Return the [x, y] coordinate for the center point of the cell that contains the specified text.  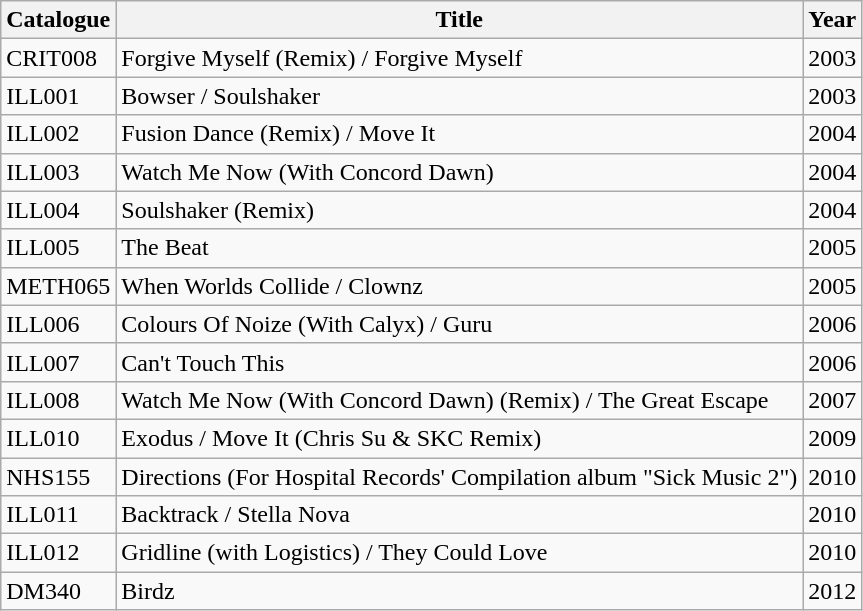
Exodus / Move It (Chris Su & SKC Remix) [460, 438]
When Worlds Collide / Clownz [460, 286]
Fusion Dance (Remix) / Move It [460, 134]
Watch Me Now (With Concord Dawn) (Remix) / The Great Escape [460, 400]
ILL010 [58, 438]
Forgive Myself (Remix) / Forgive Myself [460, 58]
Watch Me Now (With Concord Dawn) [460, 172]
ILL007 [58, 362]
Gridline (with Logistics) / They Could Love [460, 553]
The Beat [460, 248]
2009 [832, 438]
ILL011 [58, 515]
ILL012 [58, 553]
Soulshaker (Remix) [460, 210]
CRIT008 [58, 58]
ILL001 [58, 96]
ILL003 [58, 172]
ILL005 [58, 248]
METH065 [58, 286]
ILL002 [58, 134]
Birdz [460, 591]
DM340 [58, 591]
Bowser / Soulshaker [460, 96]
NHS155 [58, 477]
Title [460, 20]
ILL008 [58, 400]
ILL004 [58, 210]
2012 [832, 591]
Catalogue [58, 20]
2007 [832, 400]
Year [832, 20]
Colours Of Noize (With Calyx) / Guru [460, 324]
Backtrack / Stella Nova [460, 515]
Directions (For Hospital Records' Compilation album "Sick Music 2") [460, 477]
ILL006 [58, 324]
Can't Touch This [460, 362]
